Detect which cell encompasses the target text, then output its [x, y] center coordinate. 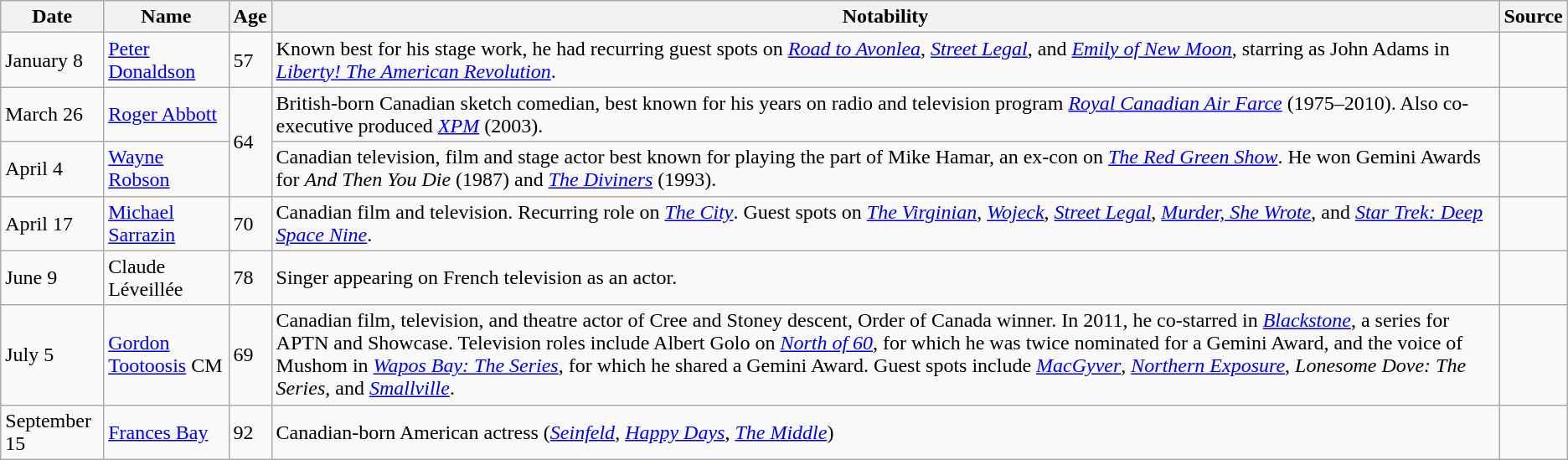
92 [250, 432]
Name [166, 17]
June 9 [52, 278]
January 8 [52, 60]
Wayne Robson [166, 169]
Age [250, 17]
57 [250, 60]
Canadian-born American actress (Seinfeld, Happy Days, The Middle) [885, 432]
July 5 [52, 355]
March 26 [52, 114]
Singer appearing on French television as an actor. [885, 278]
Peter Donaldson [166, 60]
Gordon Tootoosis CM [166, 355]
Source [1533, 17]
Michael Sarrazin [166, 223]
Notability [885, 17]
Roger Abbott [166, 114]
April 4 [52, 169]
69 [250, 355]
Date [52, 17]
Frances Bay [166, 432]
April 17 [52, 223]
64 [250, 142]
Claude Léveillée [166, 278]
70 [250, 223]
78 [250, 278]
September 15 [52, 432]
